Identify which cell holds the provided text, then report its [X, Y] central coordinate. 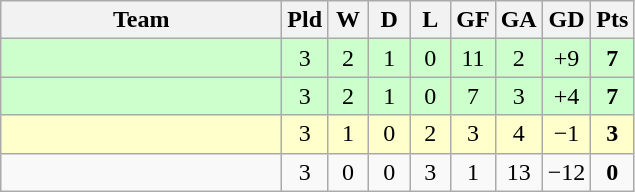
GA [518, 20]
4 [518, 134]
GF [473, 20]
−12 [566, 172]
13 [518, 172]
L [430, 20]
GD [566, 20]
Pts [612, 20]
D [390, 20]
Pld [305, 20]
11 [473, 58]
+4 [566, 96]
+9 [566, 58]
Team [142, 20]
W [348, 20]
−1 [566, 134]
